From the cell containing the given text, extract its center point as [X, Y] coordinate. 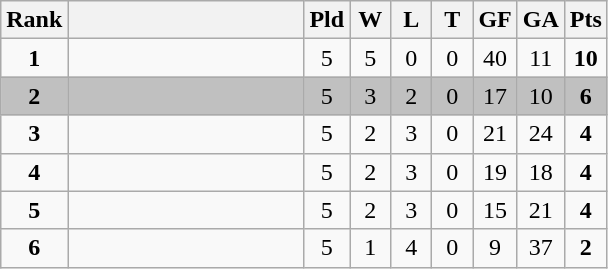
L [412, 20]
24 [540, 134]
Pts [586, 20]
GA [540, 20]
37 [540, 248]
15 [495, 210]
Rank [34, 20]
T [452, 20]
W [370, 20]
Pld [327, 20]
19 [495, 172]
11 [540, 58]
17 [495, 96]
40 [495, 58]
18 [540, 172]
GF [495, 20]
9 [495, 248]
